Provide the (X, Y) coordinate of the cell's center where the given text is located.  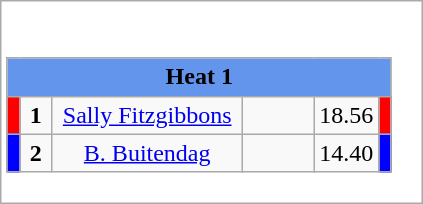
1 (36, 115)
B. Buitendag (148, 153)
Heat 1 (199, 77)
14.40 (346, 153)
18.56 (346, 115)
2 (36, 153)
Sally Fitzgibbons (148, 115)
Heat 1 1 Sally Fitzgibbons 18.56 2 B. Buitendag 14.40 (212, 102)
